From the cell containing the given text, extract its center point as [X, Y] coordinate. 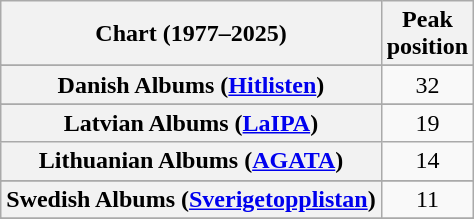
Latvian Albums (LaIPA) [191, 123]
Danish Albums (Hitlisten) [191, 85]
14 [427, 161]
Swedish Albums (Sverigetopplistan) [191, 199]
32 [427, 85]
Lithuanian Albums (AGATA) [191, 161]
19 [427, 123]
11 [427, 199]
Chart (1977–2025) [191, 34]
Peakposition [427, 34]
